Determine the [x, y] coordinate at the center of the cell enclosing the given text.  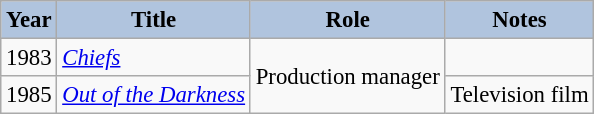
Notes [520, 20]
Role [348, 20]
Chiefs [154, 58]
1983 [29, 58]
Production manager [348, 76]
Year [29, 20]
Out of the Darkness [154, 95]
Title [154, 20]
1985 [29, 95]
Television film [520, 95]
